Determine the [x, y] coordinate at the center of the cell enclosing the given text.  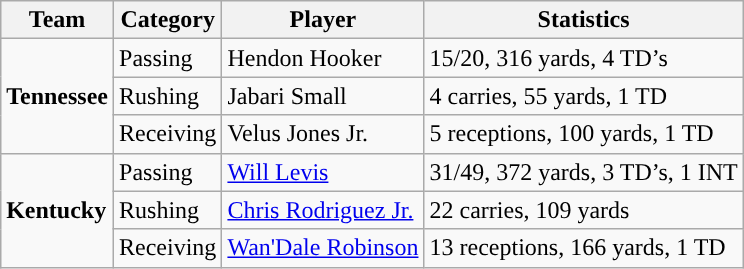
13 receptions, 166 yards, 1 TD [584, 248]
Team [58, 20]
Will Levis [323, 172]
Player [323, 20]
31/49, 372 yards, 3 TD’s, 1 INT [584, 172]
5 receptions, 100 yards, 1 TD [584, 134]
Tennessee [58, 96]
Chris Rodriguez Jr. [323, 210]
Statistics [584, 20]
22 carries, 109 yards [584, 210]
Kentucky [58, 210]
Category [168, 20]
Wan'Dale Robinson [323, 248]
Hendon Hooker [323, 58]
15/20, 316 yards, 4 TD’s [584, 58]
Jabari Small [323, 96]
Velus Jones Jr. [323, 134]
4 carries, 55 yards, 1 TD [584, 96]
